Capture the cell that displays the provided text and extract its (x, y) central coordinate. 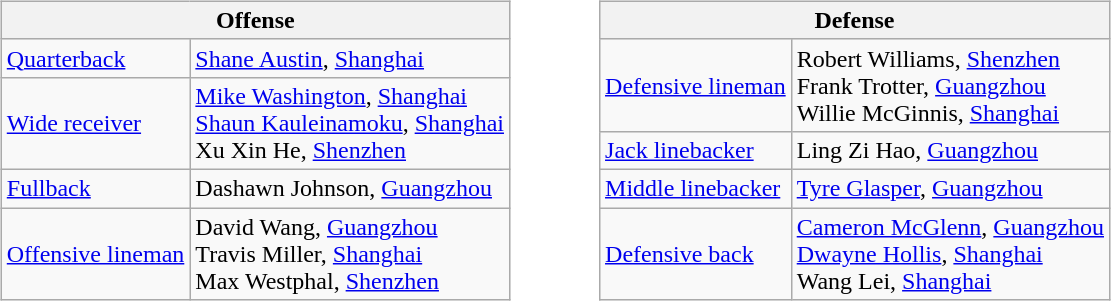
Shane Austin, Shanghai (350, 58)
Defensive lineman (696, 85)
Wide receiver (96, 123)
Offensive lineman (96, 254)
Tyre Glasper, Guangzhou (950, 188)
Mike Washington, ShanghaiShaun Kauleinamoku, ShanghaiXu Xin He, Shenzhen (350, 123)
David Wang, GuangzhouTravis Miller, ShanghaiMax Westphal, Shenzhen (350, 254)
Middle linebacker (696, 188)
Dashawn Johnson, Guangzhou (350, 188)
Robert Williams, ShenzhenFrank Trotter, GuangzhouWillie McGinnis, Shanghai (950, 85)
Jack linebacker (696, 150)
Fullback (96, 188)
Defense (855, 20)
Quarterback (96, 58)
Cameron McGlenn, GuangzhouDwayne Hollis, ShanghaiWang Lei, Shanghai (950, 254)
Defensive back (696, 254)
Offense (255, 20)
Ling Zi Hao, Guangzhou (950, 150)
